Identify which cell holds the provided text, then report its (x, y) central coordinate. 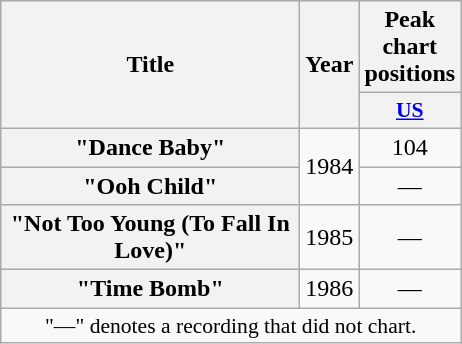
1986 (330, 289)
"—" denotes a recording that did not chart. (231, 326)
"Dance Baby" (150, 147)
Year (330, 65)
"Ooh Child" (150, 185)
Peak chart positions (410, 47)
1984 (330, 166)
Title (150, 65)
"Not Too Young (To Fall In Love)" (150, 238)
"Time Bomb" (150, 289)
104 (410, 147)
1985 (330, 238)
US (410, 111)
